Identify which cell holds the provided text, then report its [X, Y] central coordinate. 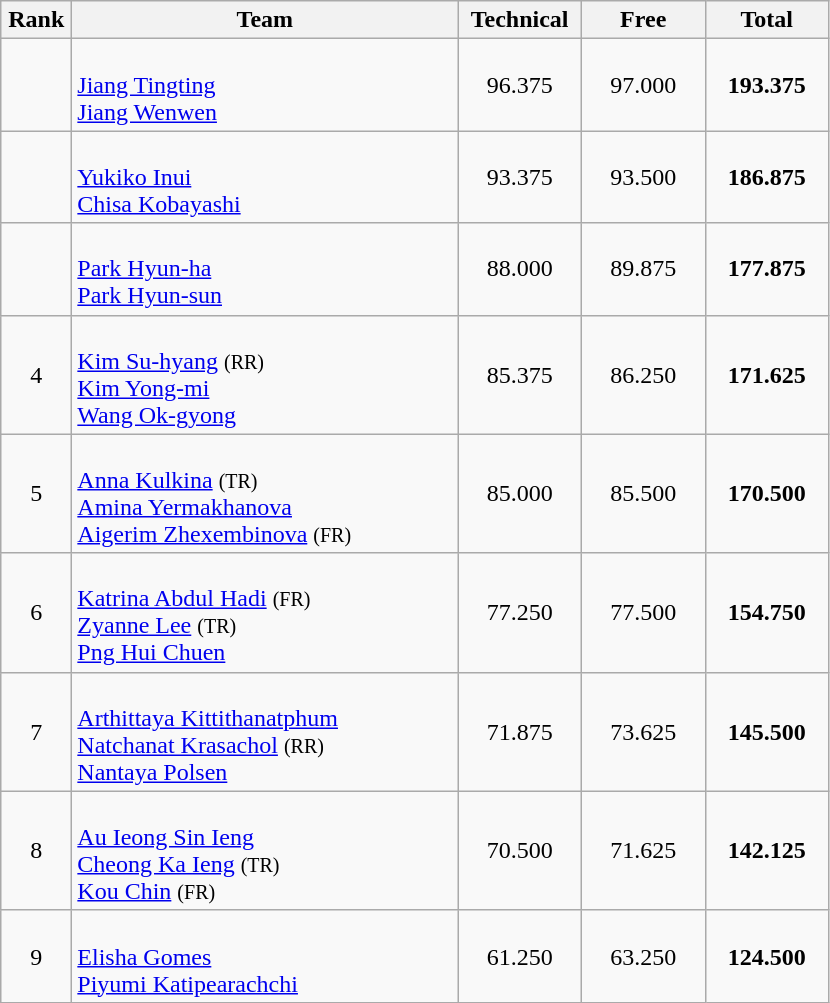
Total [767, 20]
Arthittaya KittithanatphumNatchanat Krasachol (RR)Nantaya Polsen [265, 732]
77.500 [643, 612]
88.000 [520, 269]
85.500 [643, 494]
70.500 [520, 850]
186.875 [767, 177]
Katrina Abdul Hadi (FR)Zyanne Lee (TR)Png Hui Chuen [265, 612]
Jiang TingtingJiang Wenwen [265, 85]
Yukiko InuiChisa Kobayashi [265, 177]
73.625 [643, 732]
Elisha GomesPiyumi Katipearachchi [265, 956]
71.875 [520, 732]
6 [36, 612]
93.375 [520, 177]
Free [643, 20]
177.875 [767, 269]
Technical [520, 20]
85.375 [520, 374]
Park Hyun-haPark Hyun-sun [265, 269]
93.500 [643, 177]
96.375 [520, 85]
171.625 [767, 374]
97.000 [643, 85]
61.250 [520, 956]
Rank [36, 20]
9 [36, 956]
77.250 [520, 612]
170.500 [767, 494]
154.750 [767, 612]
Kim Su-hyang (RR)Kim Yong-miWang Ok-gyong [265, 374]
124.500 [767, 956]
7 [36, 732]
85.000 [520, 494]
4 [36, 374]
5 [36, 494]
193.375 [767, 85]
71.625 [643, 850]
86.250 [643, 374]
63.250 [643, 956]
89.875 [643, 269]
Au Ieong Sin IengCheong Ka Ieng (TR)Kou Chin (FR) [265, 850]
145.500 [767, 732]
8 [36, 850]
Team [265, 20]
142.125 [767, 850]
Anna Kulkina (TR)Amina YermakhanovaAigerim Zhexembinova (FR) [265, 494]
